Find where the given text appears and provide that cell's center as (x, y) coordinate. 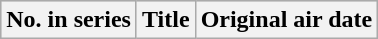
Title (166, 20)
No. in series (69, 20)
Original air date (286, 20)
